From the cell containing the given text, extract its center point as [X, Y] coordinate. 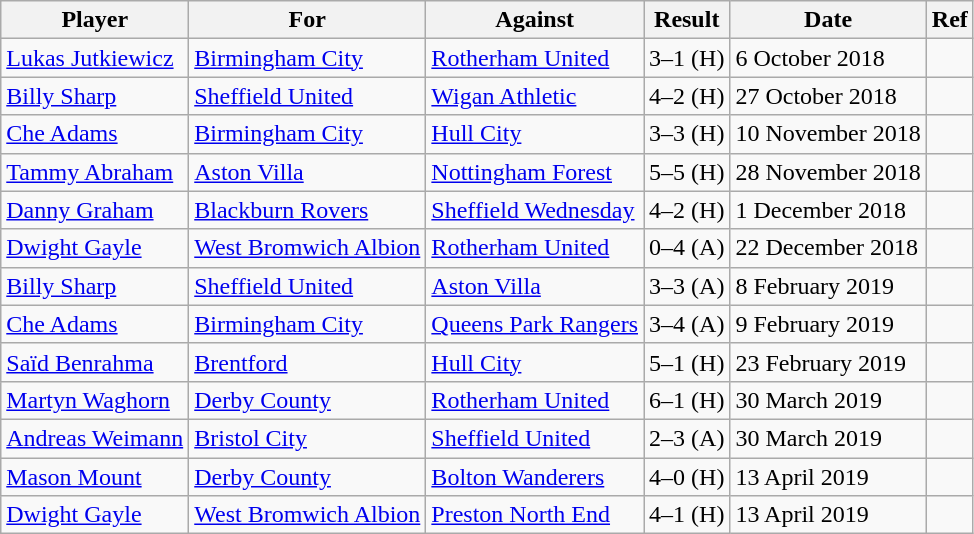
3–3 (A) [687, 286]
Player [95, 20]
3–4 (A) [687, 324]
3–1 (H) [687, 58]
Wigan Athletic [535, 96]
5–1 (H) [687, 362]
3–3 (H) [687, 134]
4–0 (H) [687, 477]
Bolton Wanderers [535, 477]
2–3 (A) [687, 438]
1 December 2018 [828, 210]
Against [535, 20]
Saïd Benrahma [95, 362]
6–1 (H) [687, 400]
Martyn Waghorn [95, 400]
Sheffield Wednesday [535, 210]
10 November 2018 [828, 134]
0–4 (A) [687, 248]
Lukas Jutkiewicz [95, 58]
Preston North End [535, 515]
Queens Park Rangers [535, 324]
5–5 (H) [687, 172]
Andreas Weimann [95, 438]
23 February 2019 [828, 362]
Date [828, 20]
6 October 2018 [828, 58]
27 October 2018 [828, 96]
28 November 2018 [828, 172]
Brentford [308, 362]
For [308, 20]
8 February 2019 [828, 286]
Tammy Abraham [95, 172]
Result [687, 20]
Danny Graham [95, 210]
Blackburn Rovers [308, 210]
Bristol City [308, 438]
9 February 2019 [828, 324]
Nottingham Forest [535, 172]
4–1 (H) [687, 515]
Ref [950, 20]
22 December 2018 [828, 248]
Mason Mount [95, 477]
